Output the (X, Y) coordinate of the center of the cell containing the given text.  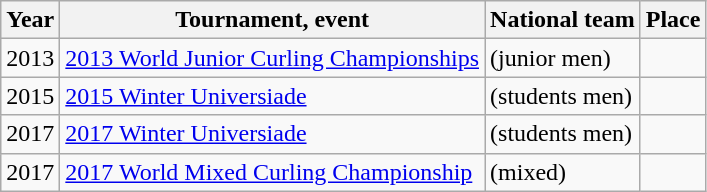
Year (30, 20)
2015 Winter Universiade (272, 96)
(junior men) (563, 58)
2013 (30, 58)
2013 World Junior Curling Championships (272, 58)
2017 Winter Universiade (272, 134)
Place (673, 20)
2015 (30, 96)
National team (563, 20)
Tournament, event (272, 20)
2017 World Mixed Curling Championship (272, 172)
(mixed) (563, 172)
